Detect which cell encompasses the target text, then output its [X, Y] center coordinate. 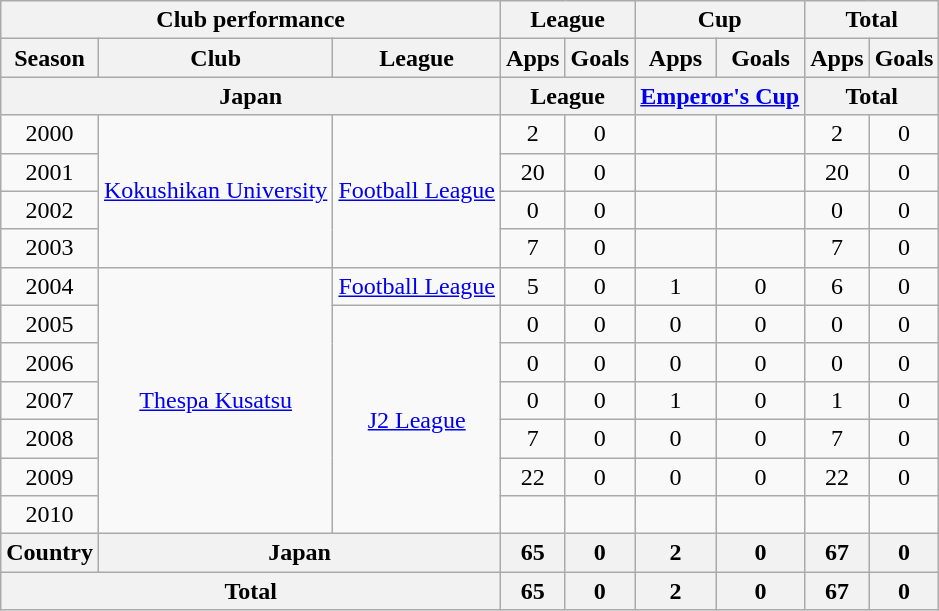
2005 [50, 324]
2003 [50, 248]
Emperor's Cup [720, 96]
2002 [50, 210]
2007 [50, 400]
6 [837, 286]
2008 [50, 438]
Thespa Kusatsu [215, 400]
2009 [50, 477]
Club [215, 58]
J2 League [417, 419]
Cup [720, 20]
2004 [50, 286]
Country [50, 553]
2006 [50, 362]
Kokushikan University [215, 191]
2000 [50, 134]
5 [533, 286]
2010 [50, 515]
Club performance [251, 20]
Season [50, 58]
2001 [50, 172]
